For the text-containing cell, return its midpoint in (X, Y) coordinate format. 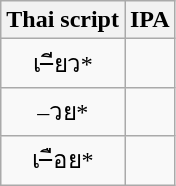
เ–ือย* (63, 160)
–วย* (63, 112)
Thai script (63, 20)
เ–ียว* (63, 64)
IPA (150, 20)
